From the cell containing the given text, extract its center point as [X, Y] coordinate. 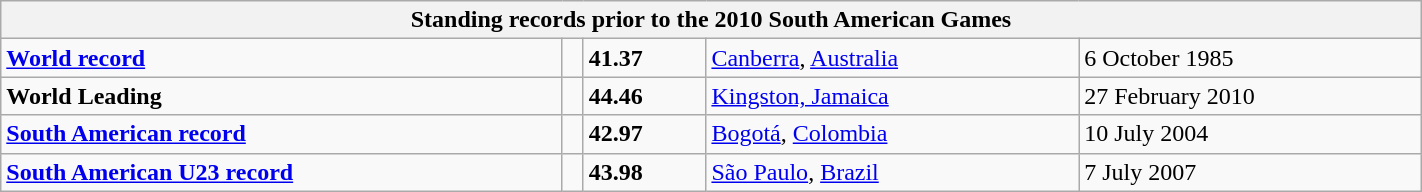
Bogotá, Colombia [892, 134]
10 July 2004 [1250, 134]
27 February 2010 [1250, 96]
São Paulo, Brazil [892, 172]
Canberra, Australia [892, 58]
43.98 [644, 172]
7 July 2007 [1250, 172]
South American record [282, 134]
South American U23 record [282, 172]
World Leading [282, 96]
6 October 1985 [1250, 58]
World record [282, 58]
44.46 [644, 96]
42.97 [644, 134]
Standing records prior to the 2010 South American Games [711, 20]
41.37 [644, 58]
Kingston, Jamaica [892, 96]
